Detect which cell encompasses the target text, then output its [x, y] center coordinate. 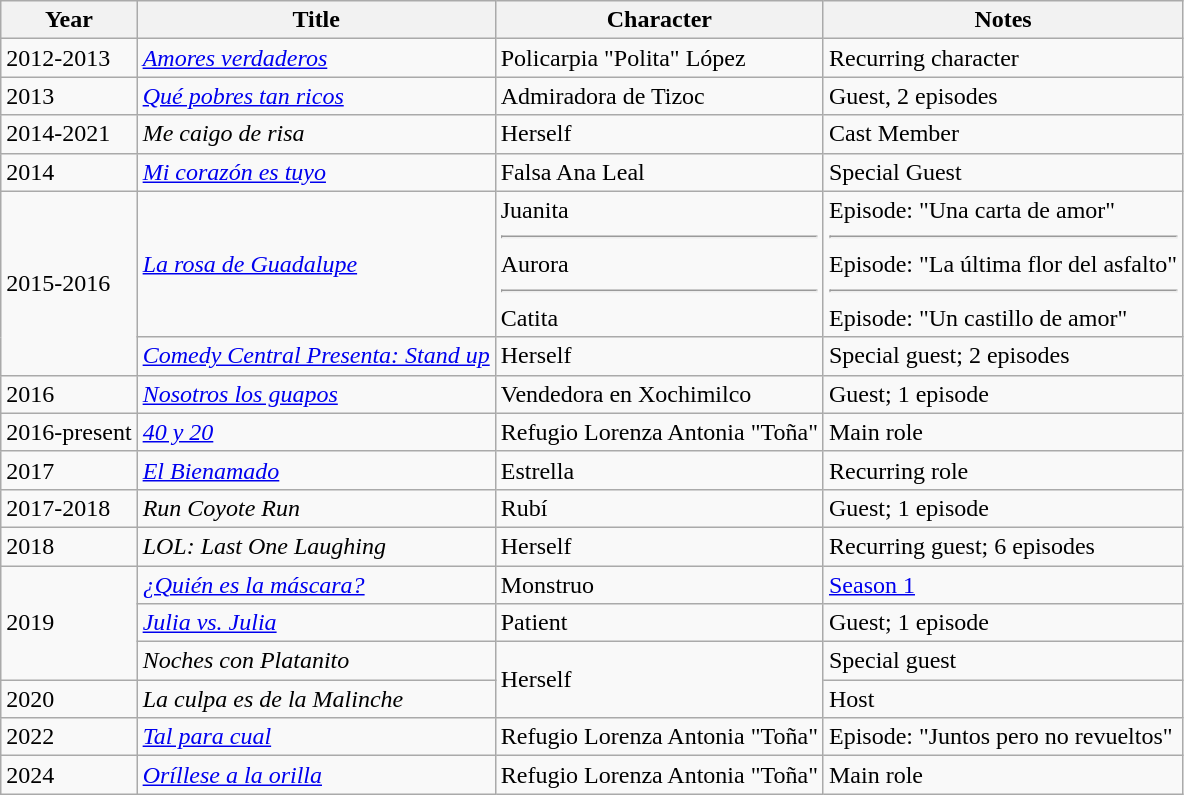
¿Quién es la máscara? [316, 585]
Character [659, 20]
2014-2021 [69, 134]
Amores verdaderos [316, 58]
Title [316, 20]
Special Guest [1002, 172]
Policarpia "Polita" López [659, 58]
2017-2018 [69, 508]
Year [69, 20]
La culpa es de la Malinche [316, 699]
Season 1 [1002, 585]
2020 [69, 699]
Comedy Central Presenta: Stand up [316, 356]
Mi corazón es tuyo [316, 172]
Vendedora en Xochimilco [659, 394]
Episode: "Juntos pero no revueltos" [1002, 737]
2018 [69, 546]
JuanitaAuroraCatita [659, 264]
El Bienamado [316, 470]
Me caigo de risa [316, 134]
2016-present [69, 432]
Episode: "Una carta de amor"Episode: "La última flor del asfalto"Episode: "Un castillo de amor" [1002, 264]
Recurring role [1002, 470]
Recurring character [1002, 58]
Tal para cual [316, 737]
2012-2013 [69, 58]
Rubí [659, 508]
2013 [69, 96]
Noches con Platanito [316, 661]
2022 [69, 737]
Run Coyote Run [316, 508]
La rosa de Guadalupe [316, 264]
Falsa Ana Leal [659, 172]
Julia vs. Julia [316, 623]
40 y 20 [316, 432]
Monstruo [659, 585]
Special guest; 2 episodes [1002, 356]
Recurring guest; 6 episodes [1002, 546]
2019 [69, 623]
Special guest [1002, 661]
LOL: Last One Laughing [316, 546]
2015-2016 [69, 283]
2014 [69, 172]
Cast Member [1002, 134]
Notes [1002, 20]
Admiradora de Tizoc [659, 96]
2016 [69, 394]
Estrella [659, 470]
Guest, 2 episodes [1002, 96]
Oríllese a la orilla [316, 775]
Patient [659, 623]
Host [1002, 699]
2024 [69, 775]
2017 [69, 470]
Qué pobres tan ricos [316, 96]
Nosotros los guapos [316, 394]
